Find where the given text appears and provide that cell's center as (X, Y) coordinate. 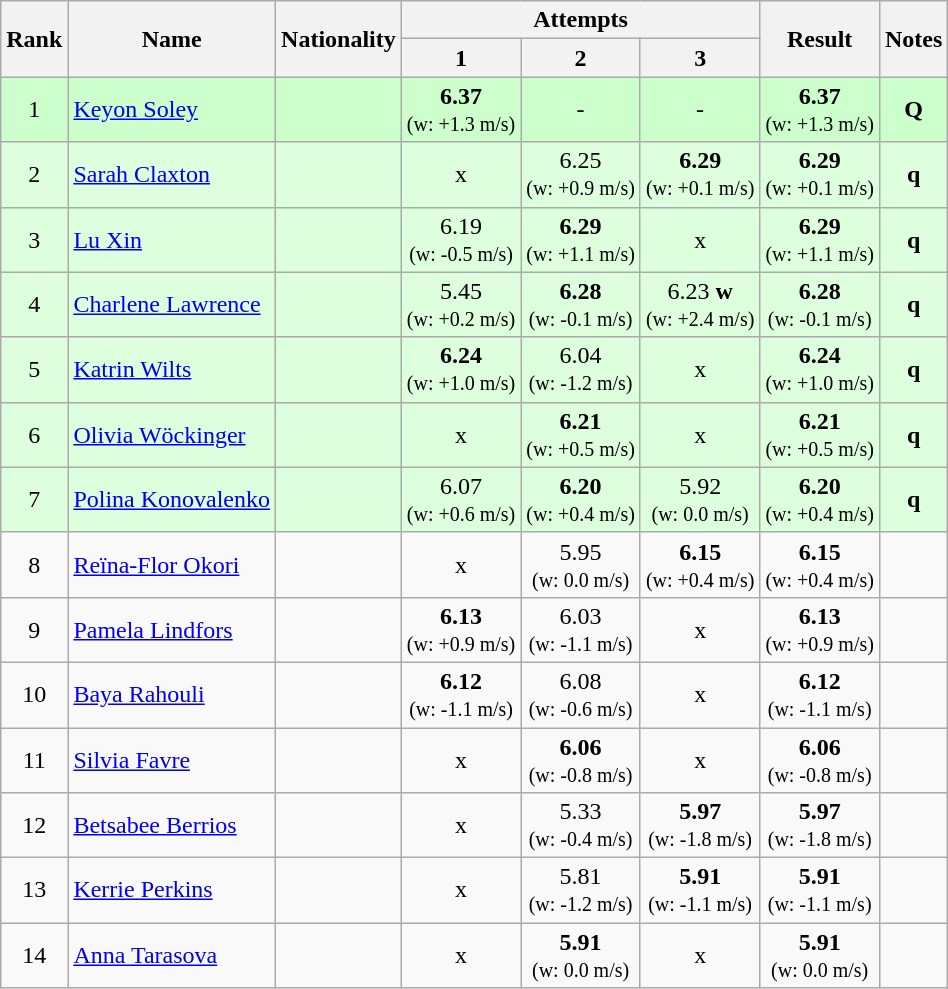
5.91 (w: 0.0 m/s) (820, 956)
Sarah Claxton (172, 174)
6.28(w: -0.1 m/s) (581, 304)
6.37 (w: +1.3 m/s) (820, 110)
6.29 (w: +0.1 m/s) (820, 174)
Lu Xin (172, 240)
6.15(w: +0.4 m/s) (700, 564)
6.13(w: +0.9 m/s) (461, 630)
9 (34, 630)
6.04(w: -1.2 m/s) (581, 370)
Anna Tarasova (172, 956)
Polina Konovalenko (172, 500)
8 (34, 564)
6.19(w: -0.5 m/s) (461, 240)
5.97(w: -1.8 m/s) (700, 826)
6.25(w: +0.9 m/s) (581, 174)
Betsabee Berrios (172, 826)
14 (34, 956)
6.06 (w: -0.8 m/s) (820, 760)
11 (34, 760)
10 (34, 694)
7 (34, 500)
5.33(w: -0.4 m/s) (581, 826)
Olivia Wöckinger (172, 434)
6.07(w: +0.6 m/s) (461, 500)
Keyon Soley (172, 110)
6.08(w: -0.6 m/s) (581, 694)
5 (34, 370)
6.13 (w: +0.9 m/s) (820, 630)
5.97 (w: -1.8 m/s) (820, 826)
Name (172, 39)
Notes (913, 39)
Charlene Lawrence (172, 304)
Result (820, 39)
6.03(w: -1.1 m/s) (581, 630)
5.91(w: 0.0 m/s) (581, 956)
Rank (34, 39)
6.23 w (w: +2.4 m/s) (700, 304)
5.81(w: -1.2 m/s) (581, 890)
6.29(w: +1.1 m/s) (581, 240)
6.28 (w: -0.1 m/s) (820, 304)
6.12 (w: -1.1 m/s) (820, 694)
6.37(w: +1.3 m/s) (461, 110)
6.24(w: +1.0 m/s) (461, 370)
Reïna-Flor Okori (172, 564)
12 (34, 826)
Silvia Favre (172, 760)
Pamela Lindfors (172, 630)
5.92(w: 0.0 m/s) (700, 500)
4 (34, 304)
Katrin Wilts (172, 370)
Baya Rahouli (172, 694)
Kerrie Perkins (172, 890)
Attempts (580, 20)
6.29(w: +0.1 m/s) (700, 174)
6.24 (w: +1.0 m/s) (820, 370)
5.45(w: +0.2 m/s) (461, 304)
6.20 (w: +0.4 m/s) (820, 500)
6.29 (w: +1.1 m/s) (820, 240)
Nationality (339, 39)
6.21 (w: +0.5 m/s) (820, 434)
5.95(w: 0.0 m/s) (581, 564)
6.20(w: +0.4 m/s) (581, 500)
5.91 (w: -1.1 m/s) (820, 890)
13 (34, 890)
6.06(w: -0.8 m/s) (581, 760)
6.21(w: +0.5 m/s) (581, 434)
Q (913, 110)
5.91(w: -1.1 m/s) (700, 890)
6 (34, 434)
6.12(w: -1.1 m/s) (461, 694)
6.15 (w: +0.4 m/s) (820, 564)
